Locate the cell with the specified text and output its [X, Y] center coordinate. 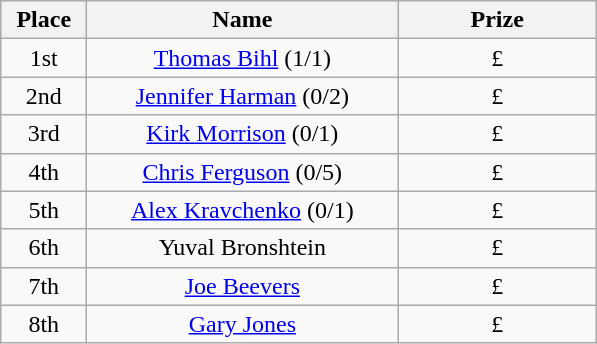
Prize [498, 20]
Chris Ferguson (0/5) [242, 172]
7th [44, 286]
Alex Kravchenko (0/1) [242, 210]
5th [44, 210]
Name [242, 20]
Kirk Morrison (0/1) [242, 134]
Jennifer Harman (0/2) [242, 96]
6th [44, 248]
2nd [44, 96]
3rd [44, 134]
Gary Jones [242, 324]
Thomas Bihl (1/1) [242, 58]
Place [44, 20]
8th [44, 324]
1st [44, 58]
4th [44, 172]
Joe Beevers [242, 286]
Yuval Bronshtein [242, 248]
